From the cell containing the given text, extract its center point as (x, y) coordinate. 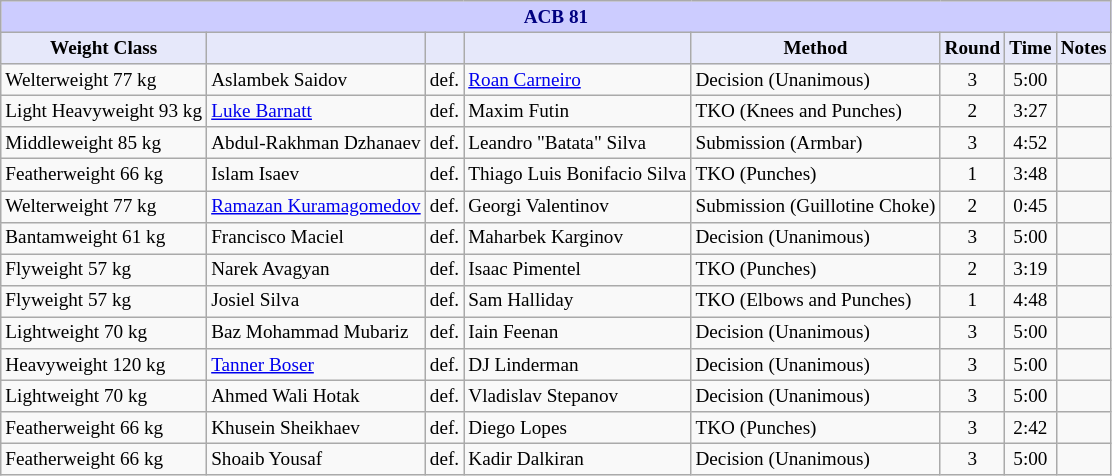
4:48 (1030, 301)
TKO (Knees and Punches) (816, 111)
Round (972, 48)
Maxim Futin (578, 111)
Narek Avagyan (316, 270)
Method (816, 48)
Francisco Maciel (316, 238)
Bantamweight 61 kg (104, 238)
Iain Feenan (578, 333)
Thiago Luis Bonifacio Silva (578, 175)
DJ Linderman (578, 365)
Islam Isaev (316, 175)
Diego Lopes (578, 428)
Georgi Valentinov (578, 206)
Time (1030, 48)
Roan Carneiro (578, 80)
Aslambek Saidov (316, 80)
Weight Class (104, 48)
ACB 81 (556, 17)
Leandro "Batata" Silva (578, 143)
3:19 (1030, 270)
0:45 (1030, 206)
Josiel Silva (316, 301)
Shoaib Yousaf (316, 460)
TKO (Elbows and Punches) (816, 301)
4:52 (1030, 143)
Middleweight 85 kg (104, 143)
Isaac Pimentel (578, 270)
Vladislav Stepanov (578, 396)
Tanner Boser (316, 365)
Submission (Armbar) (816, 143)
Abdul-Rakhman Dzhanaev (316, 143)
Sam Halliday (578, 301)
Khusein Sheikhaev (316, 428)
Submission (Guillotine Choke) (816, 206)
Heavyweight 120 kg (104, 365)
Light Heavyweight 93 kg (104, 111)
Luke Barnatt (316, 111)
Baz Mohammad Mubariz (316, 333)
2:42 (1030, 428)
Ramazan Kuramagomedov (316, 206)
Notes (1084, 48)
3:27 (1030, 111)
Maharbek Karginov (578, 238)
Ahmed Wali Hotak (316, 396)
Kadir Dalkiran (578, 460)
3:48 (1030, 175)
